Search for the cell housing the specified text and yield its [X, Y] center coordinate. 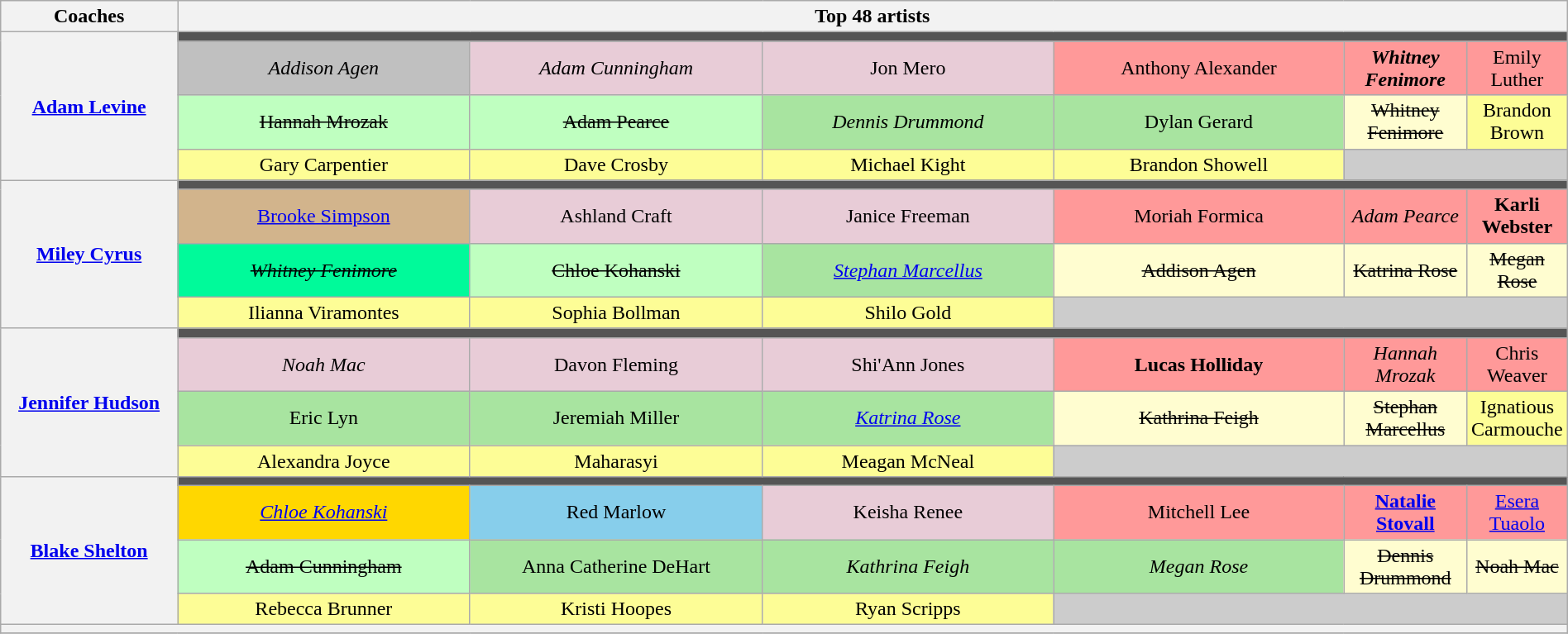
Gary Carpentier [323, 164]
Michael Kight [908, 164]
Chris Weaver [1518, 364]
Sophia Bollman [616, 312]
Anthony Alexander [1199, 68]
Shi'Ann Jones [908, 364]
Ashland Craft [616, 217]
Ryan Scripps [908, 609]
Brooke Simpson [323, 217]
Eric Lyn [323, 418]
Esera Tuaolo [1518, 512]
Adam Levine [89, 106]
Ignatious Carmouche [1518, 418]
Shilo Gold [908, 312]
Brandon Showell [1199, 164]
Alexandra Joyce [323, 460]
Moriah Formica [1199, 217]
Miley Cyrus [89, 255]
Karli Webster [1518, 217]
Keisha Renee [908, 512]
Natalie Stovall [1405, 512]
Brandon Brown [1518, 122]
Red Marlow [616, 512]
Janice Freeman [908, 217]
Dylan Gerard [1199, 122]
Jeremiah Miller [616, 418]
Emily Luther [1518, 68]
Blake Shelton [89, 551]
Lucas Holliday [1199, 364]
Meagan McNeal [908, 460]
Top 48 artists [872, 17]
Davon Fleming [616, 364]
Kristi Hoopes [616, 609]
Anna Catherine DeHart [616, 567]
Mitchell Lee [1199, 512]
Coaches [89, 17]
Jennifer Hudson [89, 402]
Ilianna Viramontes [323, 312]
Jon Mero [908, 68]
Maharasyi [616, 460]
Dave Crosby [616, 164]
Rebecca Brunner [323, 609]
